Scan for the cell matching the given text and deliver its [x, y] coordinate at center. 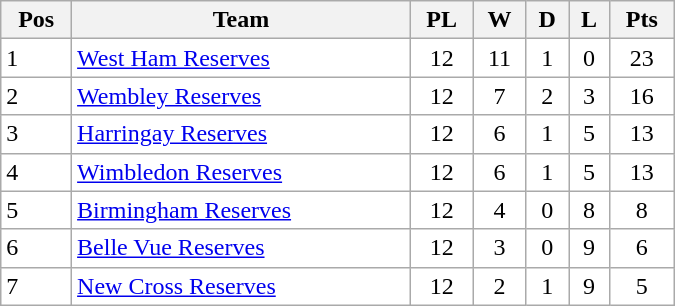
W [500, 20]
Belle Vue Reserves [242, 248]
Wembley Reserves [242, 96]
L [590, 20]
PL [442, 20]
Birmingham Reserves [242, 210]
Team [242, 20]
New Cross Reserves [242, 286]
Pts [642, 20]
Harringay Reserves [242, 134]
D [548, 20]
Pos [36, 20]
11 [500, 58]
23 [642, 58]
West Ham Reserves [242, 58]
Wimbledon Reserves [242, 172]
16 [642, 96]
